Pinpoint the cell where the given text exists, returning its (X, Y) midpoint coordinate. 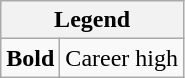
Career high (122, 58)
Bold (30, 58)
Legend (92, 20)
